For the text-containing cell, return its midpoint in (x, y) coordinate format. 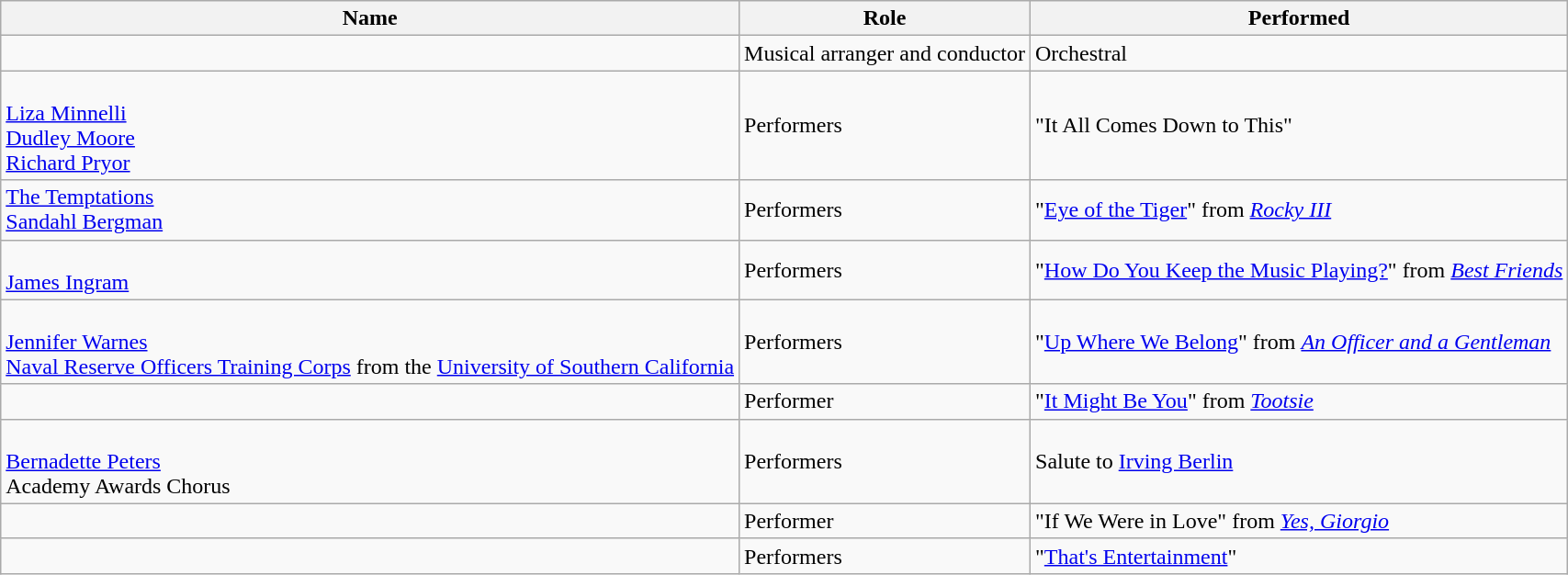
"That's Entertainment" (1299, 556)
"It Might Be You" from Tootsie (1299, 401)
"If We Were in Love" from Yes, Giorgio (1299, 521)
"It All Comes Down to This" (1299, 125)
Liza MinnelliDudley MooreRichard Pryor (370, 125)
Role (886, 18)
"How Do You Keep the Music Playing?" from Best Friends (1299, 270)
"Eye of the Tiger" from Rocky III (1299, 209)
Bernadette PetersAcademy Awards Chorus (370, 461)
James Ingram (370, 270)
Jennifer WarnesNaval Reserve Officers Training Corps from the University of Southern California (370, 342)
The TemptationsSandahl Bergman (370, 209)
"Up Where We Belong" from An Officer and a Gentleman (1299, 342)
Name (370, 18)
Musical arranger and conductor (886, 53)
Salute to Irving Berlin (1299, 461)
Orchestral (1299, 53)
Performed (1299, 18)
